Scan for the cell matching the given text and deliver its [X, Y] coordinate at center. 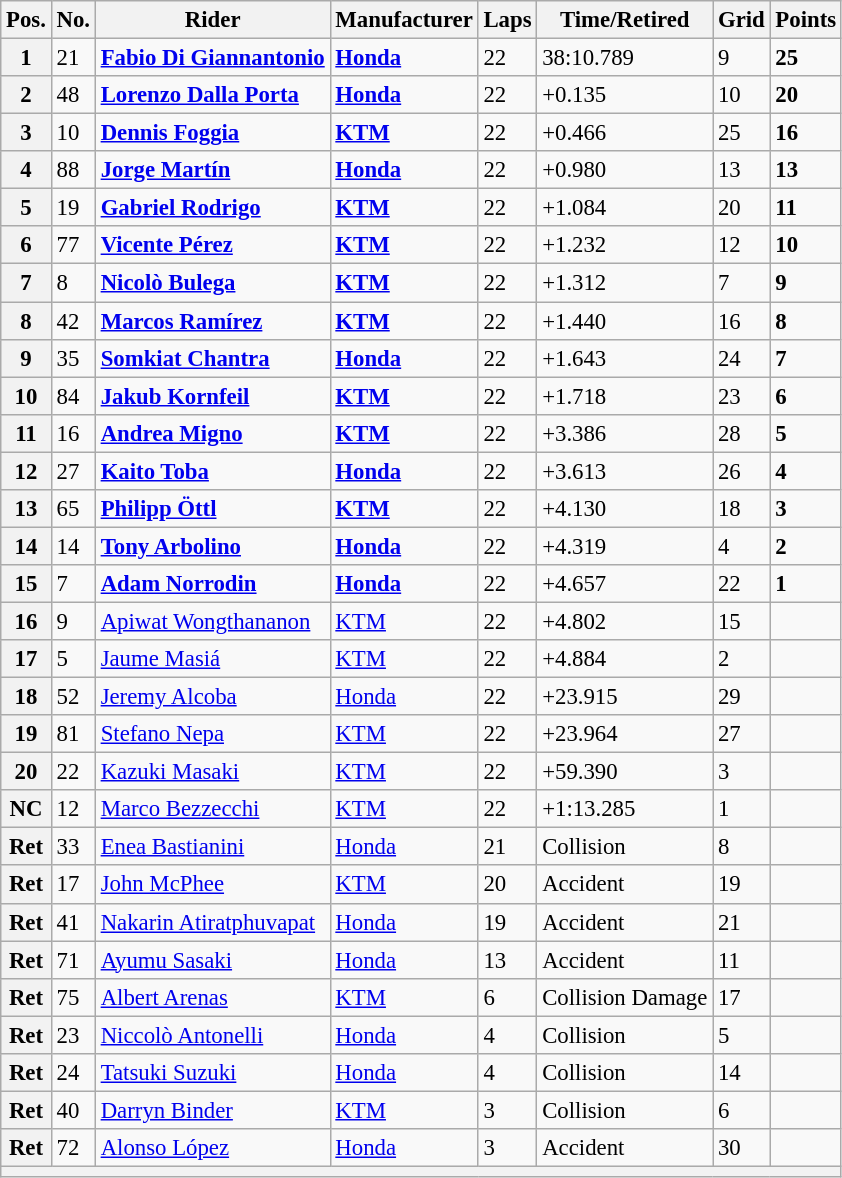
84 [73, 396]
No. [73, 20]
72 [73, 1148]
+4.130 [625, 509]
+4.319 [625, 546]
88 [73, 170]
Grid [742, 20]
Jeremy Alcoba [212, 697]
John McPhee [212, 885]
Jaume Masiá [212, 659]
38:10.789 [625, 58]
Somkiat Chantra [212, 358]
+1.718 [625, 396]
Albert Arenas [212, 997]
Adam Norrodin [212, 584]
+1.312 [625, 283]
81 [73, 734]
+59.390 [625, 772]
42 [73, 321]
41 [73, 922]
+23.964 [625, 734]
28 [742, 433]
Andrea Migno [212, 433]
+4.884 [625, 659]
Nakarin Atiratphuvapat [212, 922]
29 [742, 697]
+1.440 [625, 321]
Gabriel Rodrigo [212, 208]
Time/Retired [625, 20]
Niccolò Antonelli [212, 1035]
+3.613 [625, 471]
71 [73, 960]
Manufacturer [404, 20]
+1:13.285 [625, 809]
Laps [508, 20]
48 [73, 95]
35 [73, 358]
Fabio Di Giannantonio [212, 58]
Alonso López [212, 1148]
75 [73, 997]
Vicente Pérez [212, 245]
+0.135 [625, 95]
Tony Arbolino [212, 546]
Dennis Foggia [212, 133]
Collision Damage [625, 997]
Kaito Toba [212, 471]
Lorenzo Dalla Porta [212, 95]
Pos. [26, 20]
Philipp Öttl [212, 509]
Points [806, 20]
+4.802 [625, 621]
Ayumu Sasaki [212, 960]
Apiwat Wongthananon [212, 621]
52 [73, 697]
Enea Bastianini [212, 847]
+3.386 [625, 433]
65 [73, 509]
+0.980 [625, 170]
+23.915 [625, 697]
Jorge Martín [212, 170]
+1.643 [625, 358]
Tatsuki Suzuki [212, 1073]
Darryn Binder [212, 1110]
+1.232 [625, 245]
+0.466 [625, 133]
77 [73, 245]
30 [742, 1148]
33 [73, 847]
Nicolò Bulega [212, 283]
Marco Bezzecchi [212, 809]
26 [742, 471]
Marcos Ramírez [212, 321]
+1.084 [625, 208]
Rider [212, 20]
+4.657 [625, 584]
Jakub Kornfeil [212, 396]
NC [26, 809]
Kazuki Masaki [212, 772]
Stefano Nepa [212, 734]
40 [73, 1110]
